Pinpoint the cell where the given text exists, returning its [x, y] midpoint coordinate. 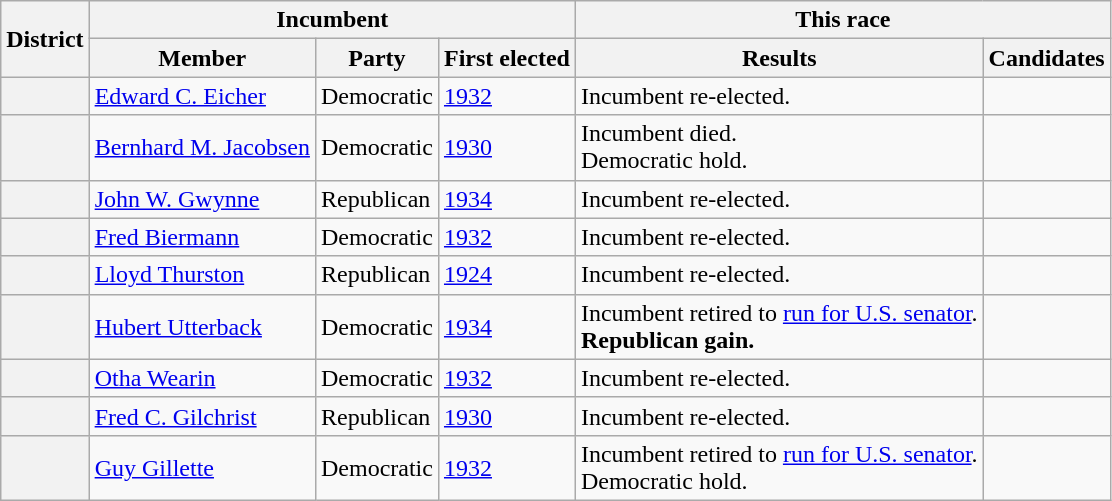
Lloyd Thurston [202, 275]
Incumbent [332, 20]
Edward C. Eicher [202, 96]
Fred C. Gilchrist [202, 416]
Party [376, 58]
Member [202, 58]
Results [779, 58]
Incumbent died.Democratic hold. [779, 148]
Bernhard M. Jacobsen [202, 148]
1924 [506, 275]
Otha Wearin [202, 378]
First elected [506, 58]
Candidates [1046, 58]
John W. Gwynne [202, 199]
Guy Gillette [202, 468]
Hubert Utterback [202, 326]
Incumbent retired to run for U.S. senator.Democratic hold. [779, 468]
Fred Biermann [202, 237]
This race [842, 20]
District [45, 39]
Incumbent retired to run for U.S. senator.Republican gain. [779, 326]
